Provide the [x, y] coordinate of the cell's center where the given text is located.  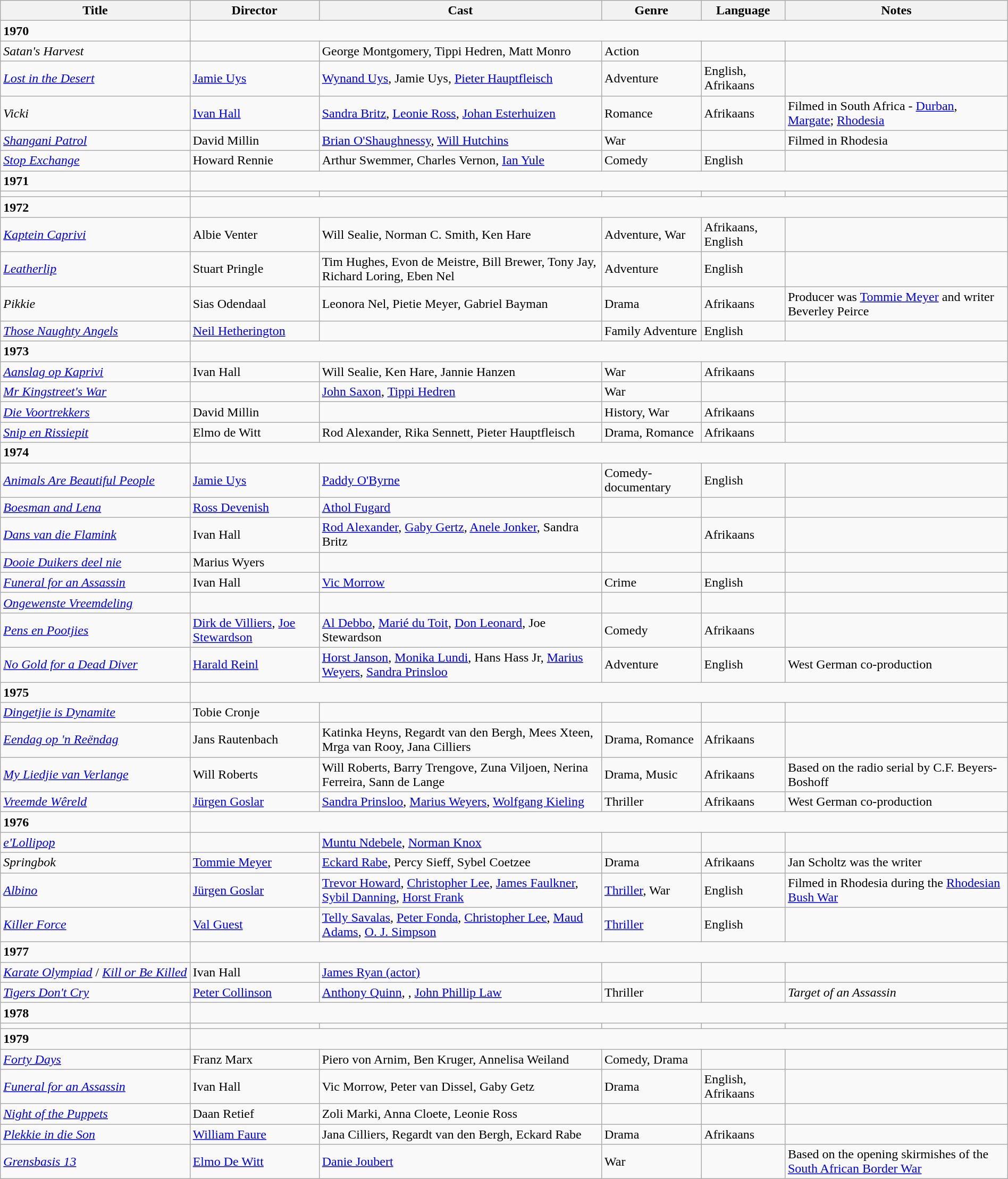
Anthony Quinn, , John Phillip Law [460, 992]
Stuart Pringle [254, 269]
Those Naughty Angels [95, 331]
Romance [652, 113]
Eckard Rabe, Percy Sieff, Sybel Coetzee [460, 863]
Leatherlip [95, 269]
1975 [95, 692]
Will Roberts, Barry Trengove, Zuna Viljoen, Nerina Ferreira, Sann de Lange [460, 774]
Dingetjie is Dynamite [95, 713]
Comedy, Drama [652, 1059]
Dooie Duikers deel nie [95, 562]
1972 [95, 207]
Based on the opening skirmishes of the South African Border War [896, 1161]
Vic Morrow, Peter van Dissel, Gaby Getz [460, 1087]
1973 [95, 352]
Drama, Music [652, 774]
Vicki [95, 113]
Producer was Tommie Meyer and writer Beverley Peirce [896, 303]
Stop Exchange [95, 161]
Cast [460, 11]
Notes [896, 11]
Language [743, 11]
Muntu Ndebele, Norman Knox [460, 842]
Forty Days [95, 1059]
Neil Hetherington [254, 331]
1977 [95, 952]
Kaptein Caprivi [95, 234]
Crime [652, 582]
Pens en Pootjies [95, 630]
Albie Venter [254, 234]
No Gold for a Dead Diver [95, 665]
Athol Fugard [460, 507]
Tobie Cronje [254, 713]
1979 [95, 1039]
Katinka Heyns, Regardt van den Bergh, Mees Xteen, Mrga van Rooy, Jana Cilliers [460, 740]
Elmo De Witt [254, 1161]
Paddy O'Byrne [460, 480]
Snip en Rissiepit [95, 432]
Ross Devenish [254, 507]
Filmed in Rhodesia [896, 140]
Will Roberts [254, 774]
Dans van die Flamink [95, 535]
Afrikaans, English [743, 234]
Jans Rautenbach [254, 740]
e'Lollipop [95, 842]
Will Sealie, Norman C. Smith, Ken Hare [460, 234]
Genre [652, 11]
Danie Joubert [460, 1161]
Vic Morrow [460, 582]
Daan Retief [254, 1114]
1970 [95, 31]
Rod Alexander, Gaby Gertz, Anele Jonker, Sandra Britz [460, 535]
Tigers Don't Cry [95, 992]
Based on the radio serial by C.F. Beyers-Boshoff [896, 774]
Will Sealie, Ken Hare, Jannie Hanzen [460, 372]
Telly Savalas, Peter Fonda, Christopher Lee, Maud Adams, O. J. Simpson [460, 924]
Tommie Meyer [254, 863]
Satan's Harvest [95, 51]
Harald Reinl [254, 665]
Tim Hughes, Evon de Meistre, Bill Brewer, Tony Jay, Richard Loring, Eben Nel [460, 269]
Springbok [95, 863]
James Ryan (actor) [460, 972]
Thriller, War [652, 890]
Jana Cilliers, Regardt van den Bergh, Eckard Rabe [460, 1134]
Dirk de Villiers, Joe Stewardson [254, 630]
Franz Marx [254, 1059]
Target of an Assassin [896, 992]
Karate Olympiad / Kill or Be Killed [95, 972]
Comedy-documentary [652, 480]
Title [95, 11]
Filmed in South Africa - Durban, Margate; Rhodesia [896, 113]
Jan Scholtz was the writer [896, 863]
Sandra Prinsloo, Marius Weyers, Wolfgang Kieling [460, 802]
Adventure, War [652, 234]
Night of the Puppets [95, 1114]
Vreemde Wêreld [95, 802]
Brian O'Shaughnessy, Will Hutchins [460, 140]
Director [254, 11]
Animals Are Beautiful People [95, 480]
Horst Janson, Monika Lundi, Hans Hass Jr, Marius Weyers, Sandra Prinsloo [460, 665]
Shangani Patrol [95, 140]
Boesman and Lena [95, 507]
Action [652, 51]
Die Voortrekkers [95, 412]
Piero von Arnim, Ben Kruger, Annelisa Weiland [460, 1059]
1978 [95, 1013]
William Faure [254, 1134]
Arthur Swemmer, Charles Vernon, Ian Yule [460, 161]
Marius Wyers [254, 562]
Grensbasis 13 [95, 1161]
Albino [95, 890]
Lost in the Desert [95, 79]
Sandra Britz, Leonie Ross, Johan Esterhuizen [460, 113]
George Montgomery, Tippi Hedren, Matt Monro [460, 51]
Howard Rennie [254, 161]
John Saxon, Tippi Hedren [460, 392]
Val Guest [254, 924]
Pikkie [95, 303]
My Liedjie van Verlange [95, 774]
Ongewenste Vreemdeling [95, 603]
Mr Kingstreet's War [95, 392]
Killer Force [95, 924]
History, War [652, 412]
Leonora Nel, Pietie Meyer, Gabriel Bayman [460, 303]
1974 [95, 453]
Elmo de Witt [254, 432]
Filmed in Rhodesia during the Rhodesian Bush War [896, 890]
Peter Collinson [254, 992]
Zoli Marki, Anna Cloete, Leonie Ross [460, 1114]
Al Debbo, Marié du Toit, Don Leonard, Joe Stewardson [460, 630]
Aanslag op Kaprivi [95, 372]
Sias Odendaal [254, 303]
1976 [95, 822]
Trevor Howard, Christopher Lee, James Faulkner, Sybil Danning, Horst Frank [460, 890]
Plekkie in die Son [95, 1134]
Wynand Uys, Jamie Uys, Pieter Hauptfleisch [460, 79]
Rod Alexander, Rika Sennett, Pieter Hauptfleisch [460, 432]
Eendag op 'n Reëndag [95, 740]
Family Adventure [652, 331]
1971 [95, 181]
